Locate the cell with the specified text and output its [x, y] center coordinate. 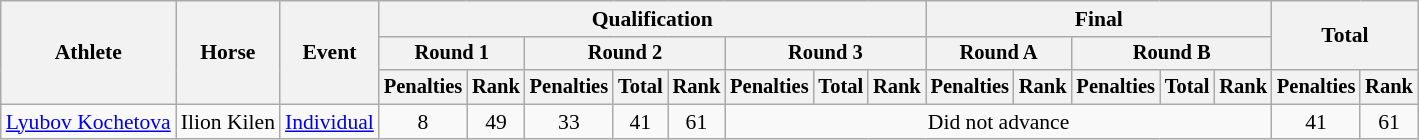
Athlete [88, 52]
49 [496, 122]
Round 1 [452, 54]
8 [423, 122]
Individual [330, 122]
Final [1099, 19]
Horse [228, 52]
Round B [1172, 54]
Round 2 [625, 54]
Lyubov Kochetova [88, 122]
Did not advance [998, 122]
Event [330, 52]
Round A [999, 54]
Qualification [652, 19]
Ilion Kilen [228, 122]
33 [569, 122]
Round 3 [825, 54]
